Locate the cell with the specified text and output its (X, Y) center coordinate. 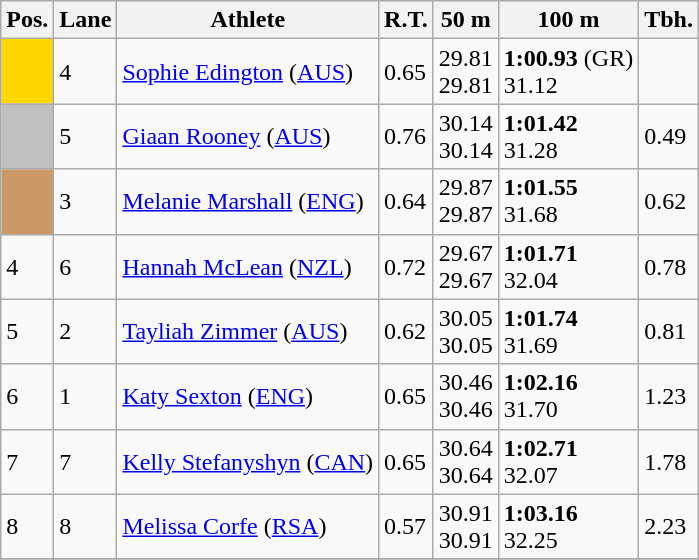
30.9130.91 (466, 526)
50 m (466, 20)
1.23 (669, 396)
Tayliah Zimmer (AUS) (248, 332)
1:01.7431.69 (568, 332)
Lane (86, 20)
1:01.4231.28 (568, 136)
0.64 (406, 202)
2.23 (669, 526)
Melissa Corfe (RSA) (248, 526)
1:01.5531.68 (568, 202)
29.8729.87 (466, 202)
0.72 (406, 266)
30.1430.14 (466, 136)
Pos. (28, 20)
Giaan Rooney (AUS) (248, 136)
30.4630.46 (466, 396)
29.8129.81 (466, 72)
Tbh. (669, 20)
Katy Sexton (ENG) (248, 396)
Sophie Edington (AUS) (248, 72)
0.49 (669, 136)
Athlete (248, 20)
1.78 (669, 462)
0.81 (669, 332)
1:02.7132.07 (568, 462)
100 m (568, 20)
0.78 (669, 266)
0.57 (406, 526)
1:01.7132.04 (568, 266)
1:02.1631.70 (568, 396)
R.T. (406, 20)
1:00.93 (GR)31.12 (568, 72)
1 (86, 396)
30.6430.64 (466, 462)
0.76 (406, 136)
2 (86, 332)
29.6729.67 (466, 266)
3 (86, 202)
Kelly Stefanyshyn (CAN) (248, 462)
Melanie Marshall (ENG) (248, 202)
1:03.1632.25 (568, 526)
Hannah McLean (NZL) (248, 266)
30.0530.05 (466, 332)
